Capture the cell that displays the provided text and extract its [X, Y] central coordinate. 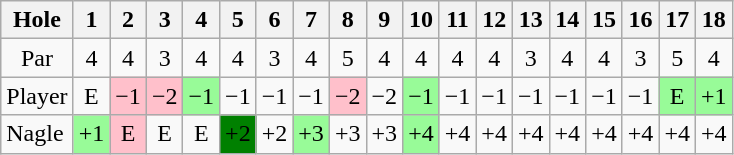
10 [422, 20]
2 [128, 20]
Par [37, 58]
18 [714, 20]
6 [274, 20]
Player [37, 96]
17 [678, 20]
7 [312, 20]
8 [348, 20]
12 [494, 20]
Hole [37, 20]
14 [568, 20]
11 [458, 20]
15 [604, 20]
13 [530, 20]
1 [92, 20]
Nagle [37, 134]
9 [384, 20]
16 [640, 20]
